Output the [X, Y] coordinate of the center of the cell containing the given text.  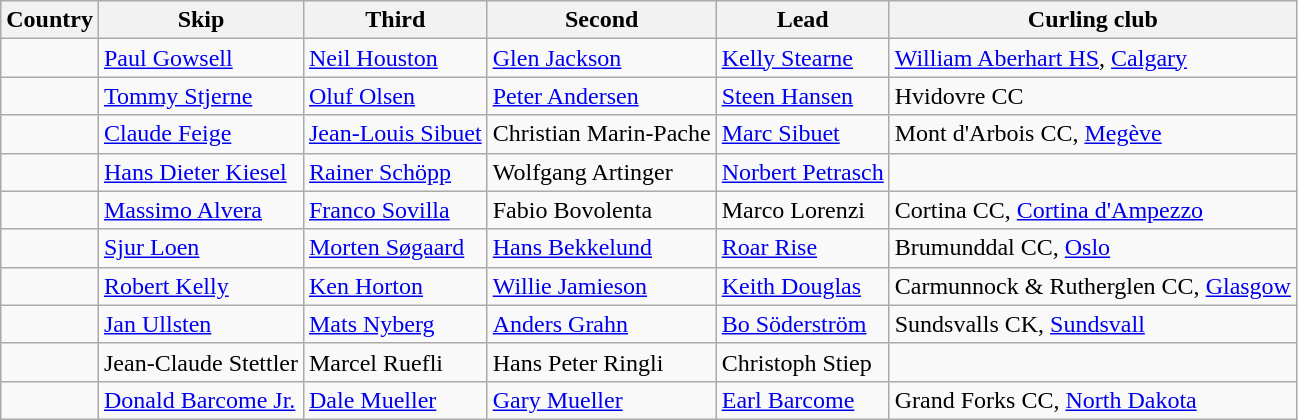
Earl Barcome [802, 400]
Christian Marin-Pache [602, 134]
Norbert Petrasch [802, 172]
Hans Peter Ringli [602, 362]
Wolfgang Artinger [602, 172]
William Aberhart HS, Calgary [1092, 58]
Marc Sibuet [802, 134]
Lead [802, 20]
Keith Douglas [802, 286]
Mats Nyberg [395, 324]
Brumunddal CC, Oslo [1092, 248]
Cortina CC, Cortina d'Ampezzo [1092, 210]
Tommy Stjerne [200, 96]
Willie Jamieson [602, 286]
Rainer Schöpp [395, 172]
Second [602, 20]
Jean-Louis Sibuet [395, 134]
Morten Søgaard [395, 248]
Hvidovre CC [1092, 96]
Gary Mueller [602, 400]
Jan Ullsten [200, 324]
Donald Barcome Jr. [200, 400]
Country [50, 20]
Robert Kelly [200, 286]
Hans Dieter Kiesel [200, 172]
Sundsvalls CK, Sundsvall [1092, 324]
Marco Lorenzi [802, 210]
Glen Jackson [602, 58]
Franco Sovilla [395, 210]
Mont d'Arbois CC, Megève [1092, 134]
Roar Rise [802, 248]
Jean-Claude Stettler [200, 362]
Dale Mueller [395, 400]
Neil Houston [395, 58]
Kelly Stearne [802, 58]
Claude Feige [200, 134]
Steen Hansen [802, 96]
Anders Grahn [602, 324]
Curling club [1092, 20]
Christoph Stiep [802, 362]
Sjur Loen [200, 248]
Grand Forks CC, North Dakota [1092, 400]
Massimo Alvera [200, 210]
Ken Horton [395, 286]
Oluf Olsen [395, 96]
Carmunnock & Rutherglen CC, Glasgow [1092, 286]
Fabio Bovolenta [602, 210]
Bo Söderström [802, 324]
Paul Gowsell [200, 58]
Third [395, 20]
Hans Bekkelund [602, 248]
Marcel Ruefli [395, 362]
Skip [200, 20]
Peter Andersen [602, 96]
